Capture the cell that displays the provided text and extract its (X, Y) central coordinate. 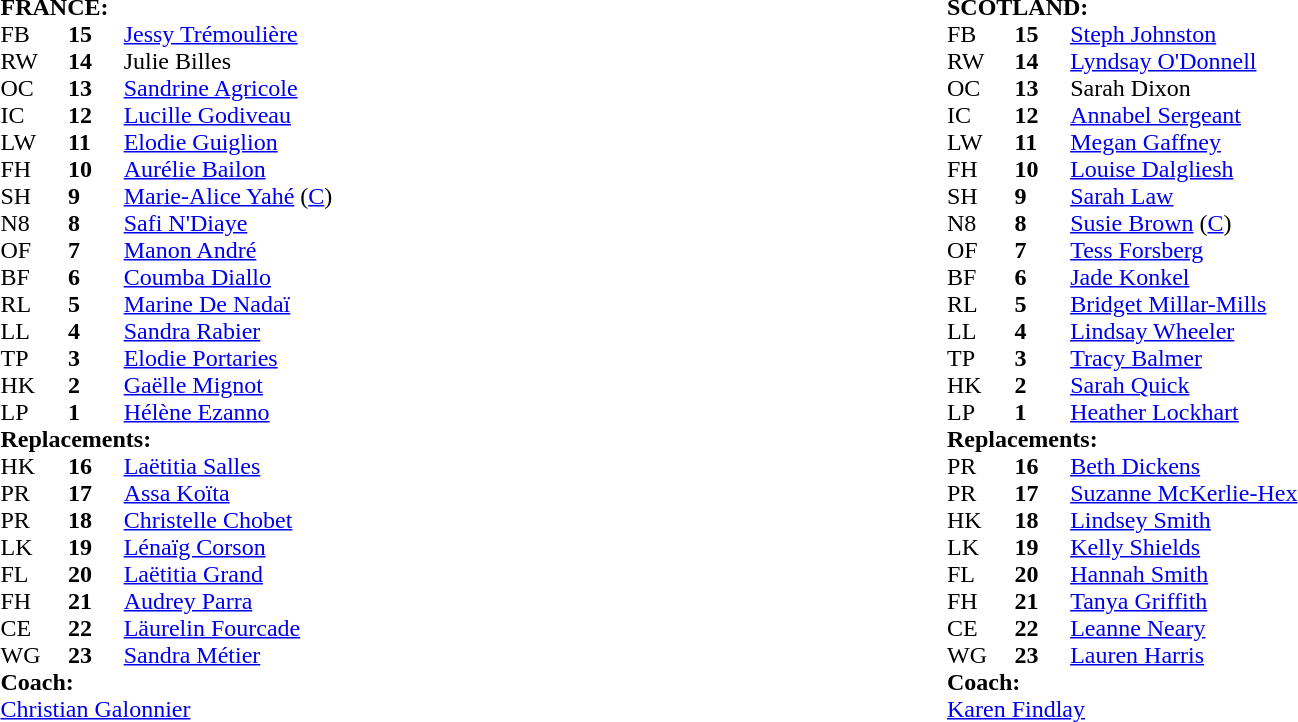
Safi N'Diaye (328, 224)
Audrey Parra (328, 602)
Manon André (328, 250)
Hélène Ezanno (328, 412)
Laëtitia Salles (328, 466)
Elodie Portaries (328, 358)
Julie Billes (328, 62)
Aurélie Bailon (328, 170)
Sandra Rabier (328, 332)
Replacements: (470, 440)
Elodie Guiglion (328, 142)
Marie-Alice Yahé (C) (328, 196)
Laëtitia Grand (328, 574)
Coach: (470, 682)
Sandrine Agricole (328, 88)
Lénaïg Corson (328, 548)
Marine De Nadaï (328, 304)
Coumba Diallo (328, 278)
Assa Koïta (328, 494)
Läurelin Fourcade (328, 628)
Sandra Métier (328, 656)
Lucille Godiveau (328, 116)
Jessy Trémoulière (328, 34)
Gaëlle Mignot (328, 386)
Christelle Chobet (328, 520)
